Search for the cell housing the specified text and yield its (x, y) center coordinate. 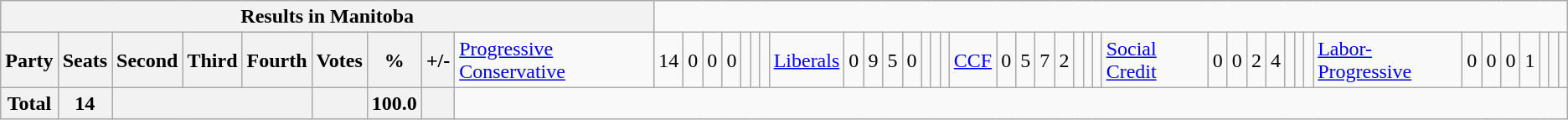
Liberals (807, 60)
Results in Manitoba (328, 17)
Party (29, 60)
Third (213, 60)
Social Credit (1154, 60)
100.0 (394, 103)
Labor-Progressive (1388, 60)
Second (147, 60)
7 (1045, 60)
1 (1529, 60)
Seats (85, 60)
Total (29, 103)
Progressive Conservative (554, 60)
Votes (339, 60)
Fourth (276, 60)
9 (873, 60)
4 (1275, 60)
CCF (972, 60)
+/- (437, 60)
% (394, 60)
